Detect which cell encompasses the target text, then output its [x, y] center coordinate. 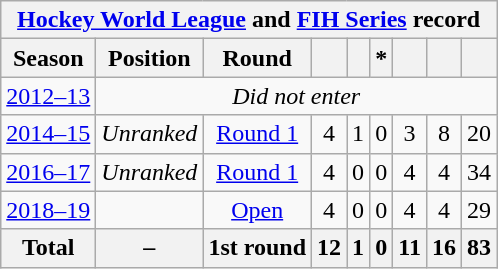
1st round [258, 248]
3 [410, 134]
Hockey World League and FIH Series record [249, 20]
2014–15 [48, 134]
– [150, 248]
12 [330, 248]
Season [48, 58]
8 [444, 134]
Round [258, 58]
11 [410, 248]
34 [480, 172]
29 [480, 210]
2012–13 [48, 96]
Total [48, 248]
* [382, 58]
Position [150, 58]
83 [480, 248]
20 [480, 134]
2018–19 [48, 210]
Open [258, 210]
Did not enter [296, 96]
16 [444, 248]
2016–17 [48, 172]
